Output the [x, y] coordinate of the center of the cell containing the given text.  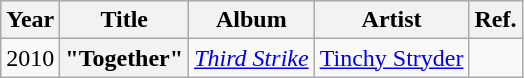
Album [252, 20]
Title [124, 20]
Artist [392, 20]
"Together" [124, 58]
Tinchy Stryder [392, 58]
2010 [30, 58]
Ref. [496, 20]
Third Strike [252, 58]
Year [30, 20]
